Extract the [x, y] coordinate from the center of the cell holding the provided text.  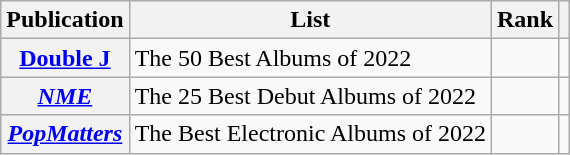
The Best Electronic Albums of 2022 [310, 134]
The 50 Best Albums of 2022 [310, 58]
Double J [65, 58]
NME [65, 96]
Publication [65, 20]
List [310, 20]
The 25 Best Debut Albums of 2022 [310, 96]
Rank [526, 20]
PopMatters [65, 134]
